Identify which cell holds the provided text, then report its [x, y] central coordinate. 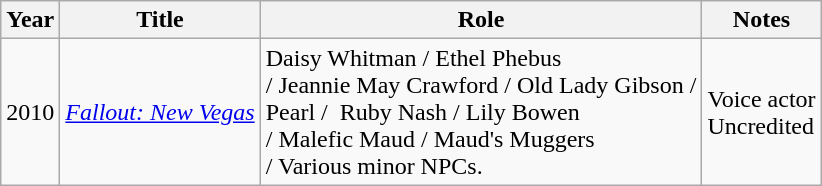
Role [481, 20]
Fallout: New Vegas [160, 112]
Title [160, 20]
Year [30, 20]
Voice actorUncredited [762, 112]
2010 [30, 112]
Notes [762, 20]
